Identify which cell holds the provided text, then report its (x, y) central coordinate. 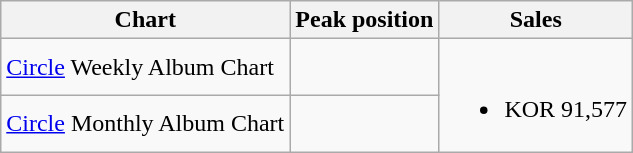
Circle Weekly Album Chart (146, 68)
KOR 91,577 (536, 96)
Peak position (364, 20)
Chart (146, 20)
Circle Monthly Album Chart (146, 124)
Sales (536, 20)
